Output the [X, Y] coordinate of the center of the cell containing the given text.  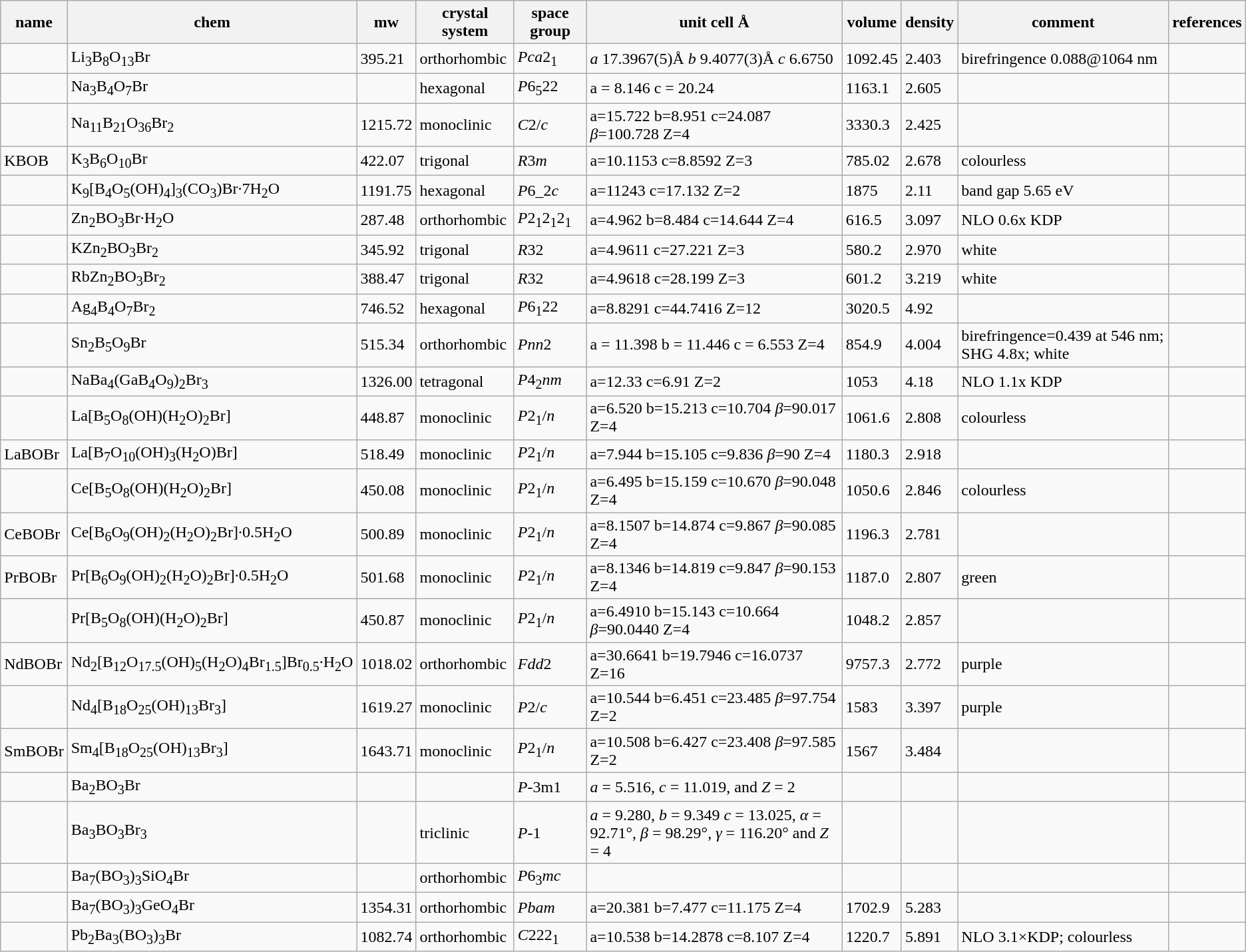
a=30.6641 b=19.7946 c=16.0737 Z=16 [714, 664]
Ba7(BO3)3GeO4Br [212, 907]
P212121 [550, 220]
CeBOBr [34, 534]
chem [212, 23]
746.52 [386, 308]
1048.2 [872, 620]
3.484 [929, 751]
3.097 [929, 220]
PrBOBr [34, 578]
P63mc [550, 877]
Na11B21O36Br2 [212, 124]
a = 11.398 b = 11.446 c = 6.553 Z=4 [714, 345]
Pnn2 [550, 345]
1619.27 [386, 707]
Na3B4O7Br [212, 88]
2.425 [929, 124]
1354.31 [386, 907]
references [1207, 23]
a=10.1153 c=8.8592 Z=3 [714, 161]
500.89 [386, 534]
2.970 [929, 250]
a=8.8291 c=44.7416 Z=12 [714, 308]
a=11243 c=17.132 Z=2 [714, 190]
345.92 [386, 250]
3330.3 [872, 124]
1215.72 [386, 124]
395.21 [386, 59]
1875 [872, 190]
Ce[B5O8(OH)(H2O)2Br] [212, 490]
band gap 5.65 eV [1064, 190]
a=10.538 b=14.2878 c=8.107 Z=4 [714, 937]
K3B6O10Br [212, 161]
Pbam [550, 907]
4.004 [929, 345]
Li3B8O13Br [212, 59]
Ag4B4O7Br2 [212, 308]
4.18 [929, 381]
green [1064, 578]
NLO 3.1×KDP; colourless [1064, 937]
422.07 [386, 161]
NdBOBr [34, 664]
1191.75 [386, 190]
1567 [872, 751]
3020.5 [872, 308]
birefringence 0.088@1064 nm [1064, 59]
K9[B4O5(OH)4]3(CO3)Br·7H2O [212, 190]
1196.3 [872, 534]
3.219 [929, 279]
448.87 [386, 418]
1050.6 [872, 490]
501.68 [386, 578]
P6522 [550, 88]
1163.1 [872, 88]
a=10.544 b=6.451 c=23.485 β=97.754 Z=2 [714, 707]
Ba2BO3Br [212, 787]
Ba3BO3Br3 [212, 832]
comment [1064, 23]
NLO 1.1x KDP [1064, 381]
Ba7(BO3)3SiO4Br [212, 877]
4.92 [929, 308]
NaBa4(GaB4O9)2Br3 [212, 381]
518.49 [386, 454]
a=4.962 b=8.484 c=14.644 Z=4 [714, 220]
450.87 [386, 620]
Zn2BO3Br·H2O [212, 220]
density [929, 23]
La[B5O8(OH)(H2O)2Br] [212, 418]
450.08 [386, 490]
2.808 [929, 418]
crystal system [465, 23]
Pr[B5O8(OH)(H2O)2Br] [212, 620]
1092.45 [872, 59]
1061.6 [872, 418]
2.846 [929, 490]
a = 5.516, c = 11.019, and Z = 2 [714, 787]
La[B7O10(OH)3(H2O)Br] [212, 454]
Sn2B5O9Br [212, 345]
mw [386, 23]
P42nm [550, 381]
Pr[B6O9(OH)2(H2O)2Br]·0.5H2O [212, 578]
Nd2[B12O17.5(OH)5(H2O)4Br1.5]Br0.5·H2O [212, 664]
Fdd2 [550, 664]
1053 [872, 381]
a = 9.280, b = 9.349 c = 13.025, α = 92.71°, β = 98.29°, γ = 116.20° and Z = 4 [714, 832]
3.397 [929, 707]
P6122 [550, 308]
616.5 [872, 220]
9757.3 [872, 664]
Pb2Ba3(BO3)3Br [212, 937]
a=8.1346 b=14.819 c=9.847 β=90.153 Z=4 [714, 578]
Nd4[B18O25(OH)13Br3] [212, 707]
1326.00 [386, 381]
854.9 [872, 345]
a=6.4910 b=15.143 c=10.664 β=90.0440 Z=4 [714, 620]
2.11 [929, 190]
NLO 0.6x KDP [1064, 220]
unit cell Å [714, 23]
RbZn2BO3Br2 [212, 279]
1702.9 [872, 907]
LaBOBr [34, 454]
R3m [550, 161]
a = 8.146 c = 20.24 [714, 88]
1220.7 [872, 937]
Ce[B6O9(OH)2(H2O)2Br]·0.5H2O [212, 534]
SmBOBr [34, 751]
2.918 [929, 454]
515.34 [386, 345]
a=10.508 b=6.427 c=23.408 β=97.585 Z=2 [714, 751]
2.403 [929, 59]
2.807 [929, 578]
287.48 [386, 220]
a 17.3967(5)Å b 9.4077(3)Å c 6.6750 [714, 59]
C2221 [550, 937]
1583 [872, 707]
5.891 [929, 937]
Pca21 [550, 59]
C2/c [550, 124]
2.772 [929, 664]
P6_2c [550, 190]
space group [550, 23]
a=7.944 b=15.105 c=9.836 β=90 Z=4 [714, 454]
volume [872, 23]
1643.71 [386, 751]
tetragonal [465, 381]
KZn2BO3Br2 [212, 250]
2.781 [929, 534]
P2/c [550, 707]
2.605 [929, 88]
a=8.1507 b=14.874 c=9.867 β=90.085 Z=4 [714, 534]
a=20.381 b=7.477 c=11.175 Z=4 [714, 907]
Sm4[B18O25(OH)13Br3] [212, 751]
580.2 [872, 250]
KBOB [34, 161]
1187.0 [872, 578]
785.02 [872, 161]
a=12.33 c=6.91 Z=2 [714, 381]
1180.3 [872, 454]
P-3m1 [550, 787]
1082.74 [386, 937]
triclinic [465, 832]
P-1 [550, 832]
601.2 [872, 279]
a=4.9618 c=28.199 Z=3 [714, 279]
2.678 [929, 161]
a=6.520 b=15.213 c=10.704 β=90.017 Z=4 [714, 418]
a=4.9611 c=27.221 Z=3 [714, 250]
a=15.722 b=8.951 c=24.087 β=100.728 Z=4 [714, 124]
name [34, 23]
birefringence=0.439 at 546 nm; SHG 4.8x; white [1064, 345]
a=6.495 b=15.159 c=10.670 β=90.048 Z=4 [714, 490]
5.283 [929, 907]
388.47 [386, 279]
1018.02 [386, 664]
2.857 [929, 620]
